Capture the cell that displays the provided text and extract its (X, Y) central coordinate. 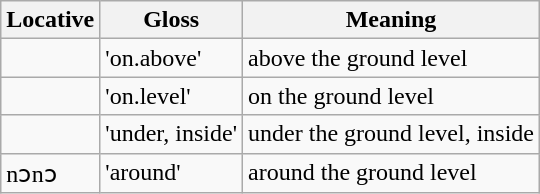
Meaning (392, 20)
Gloss (172, 20)
'on.level' (172, 96)
around the ground level (392, 173)
on the ground level (392, 96)
'on.above' (172, 58)
Locative (50, 20)
'around' (172, 173)
nɔnɔ (50, 173)
above the ground level (392, 58)
'under, inside' (172, 134)
under the ground level, inside (392, 134)
